Detect which cell encompasses the target text, then output its [x, y] center coordinate. 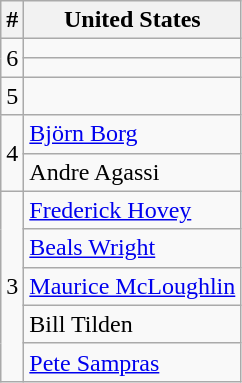
5 [12, 96]
Björn Borg [132, 134]
United States [132, 20]
Andre Agassi [132, 172]
6 [12, 58]
Bill Tilden [132, 324]
4 [12, 153]
Beals Wright [132, 248]
# [12, 20]
Frederick Hovey [132, 210]
Pete Sampras [132, 362]
Maurice McLoughlin [132, 286]
3 [12, 286]
